Output the [x, y] coordinate of the center of the cell containing the given text.  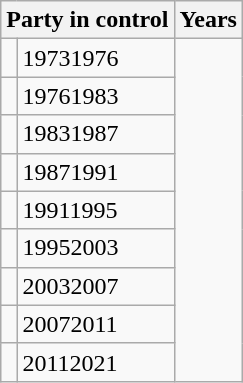
20112021 [96, 362]
19731976 [96, 58]
19911995 [96, 210]
19831987 [96, 134]
19761983 [96, 96]
19952003 [96, 248]
19871991 [96, 172]
20032007 [96, 286]
Party in control [88, 20]
Years [208, 20]
20072011 [96, 324]
